Locate the cell with the specified text and output its [X, Y] center coordinate. 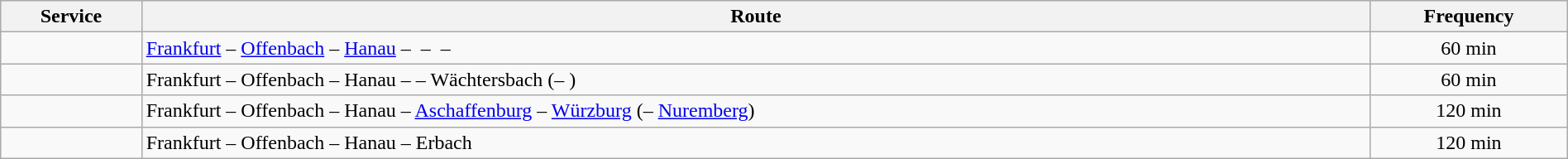
Service [71, 17]
Frankfurt – Offenbach – Hanau – Aschaffenburg – Würzburg (– Nuremberg) [756, 111]
Route [756, 17]
Frankfurt – Offenbach – Hanau – – – [756, 48]
Frankfurt – Offenbach – Hanau – – Wächtersbach (– ) [756, 79]
Frankfurt – Offenbach – Hanau – Erbach [756, 142]
Frequency [1469, 17]
